Search for the cell housing the specified text and yield its (X, Y) center coordinate. 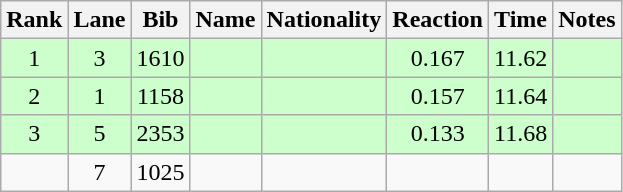
Time (520, 20)
2353 (160, 134)
0.133 (438, 134)
5 (100, 134)
Notes (587, 20)
0.157 (438, 96)
11.64 (520, 96)
1025 (160, 172)
Bib (160, 20)
0.167 (438, 58)
1158 (160, 96)
11.68 (520, 134)
1610 (160, 58)
11.62 (520, 58)
Rank (34, 20)
Nationality (324, 20)
7 (100, 172)
Lane (100, 20)
2 (34, 96)
Name (226, 20)
Reaction (438, 20)
